Scan for the cell matching the given text and deliver its (x, y) coordinate at center. 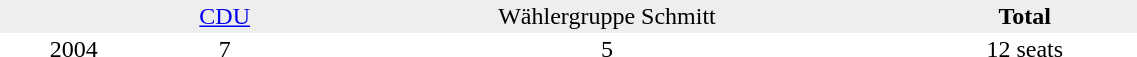
Wählergruppe Schmitt (607, 16)
CDU (224, 16)
